Return (x, y) of the center of cell containing provided text 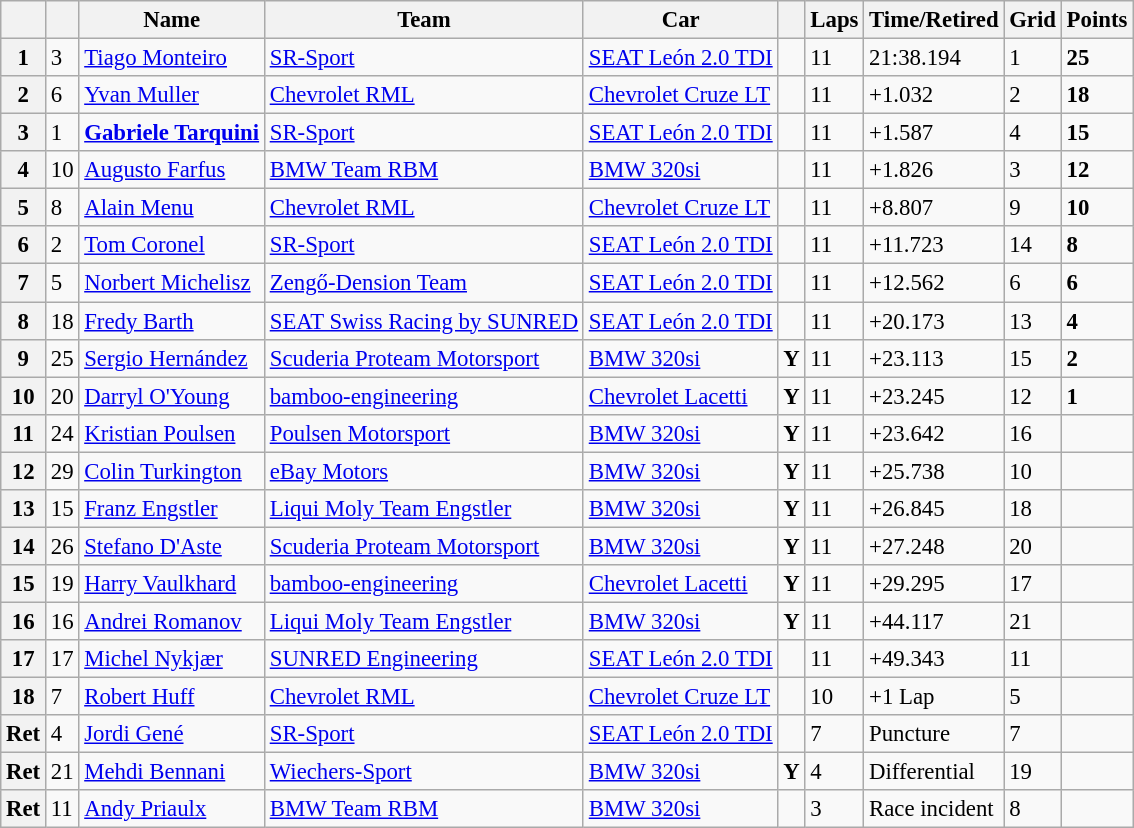
26 (62, 546)
Augusto Farfus (172, 170)
+20.173 (934, 321)
+23.642 (934, 433)
Zengő-Dension Team (424, 283)
Norbert Michelisz (172, 283)
Car (680, 20)
Puncture (934, 734)
Fredy Barth (172, 321)
+1.826 (934, 170)
Laps (834, 20)
Yvan Muller (172, 95)
+1.587 (934, 133)
Stefano D'Aste (172, 546)
Andrei Romanov (172, 621)
Tom Coronel (172, 245)
+12.562 (934, 283)
SEAT Swiss Racing by SUNRED (424, 321)
Poulsen Motorsport (424, 433)
Points (1096, 20)
24 (62, 433)
21:38.194 (934, 58)
Franz Engstler (172, 509)
Time/Retired (934, 20)
+11.723 (934, 245)
SUNRED Engineering (424, 659)
+1.032 (934, 95)
+8.807 (934, 208)
Colin Turkington (172, 471)
Alain Menu (172, 208)
+26.845 (934, 509)
+29.295 (934, 584)
+49.343 (934, 659)
+23.113 (934, 358)
Jordi Gené (172, 734)
Tiago Monteiro (172, 58)
Mehdi Bennani (172, 772)
Harry Vaulkhard (172, 584)
Kristian Poulsen (172, 433)
Gabriele Tarquini (172, 133)
+1 Lap (934, 697)
Darryl O'Young (172, 396)
eBay Motors (424, 471)
+23.245 (934, 396)
29 (62, 471)
Differential (934, 772)
Sergio Hernández (172, 358)
+44.117 (934, 621)
+25.738 (934, 471)
Team (424, 20)
Race incident (934, 809)
Robert Huff (172, 697)
Wiechers-Sport (424, 772)
Grid (1032, 20)
Michel Nykjær (172, 659)
+27.248 (934, 546)
Andy Priaulx (172, 809)
Name (172, 20)
